Identify which cell holds the provided text, then report its [X, Y] central coordinate. 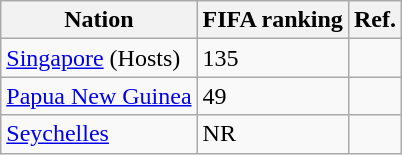
Singapore (Hosts) [99, 58]
135 [272, 58]
Papua New Guinea [99, 96]
Ref. [374, 20]
NR [272, 134]
Nation [99, 20]
FIFA ranking [272, 20]
Seychelles [99, 134]
49 [272, 96]
